Locate the cell with the specified text and output its [X, Y] center coordinate. 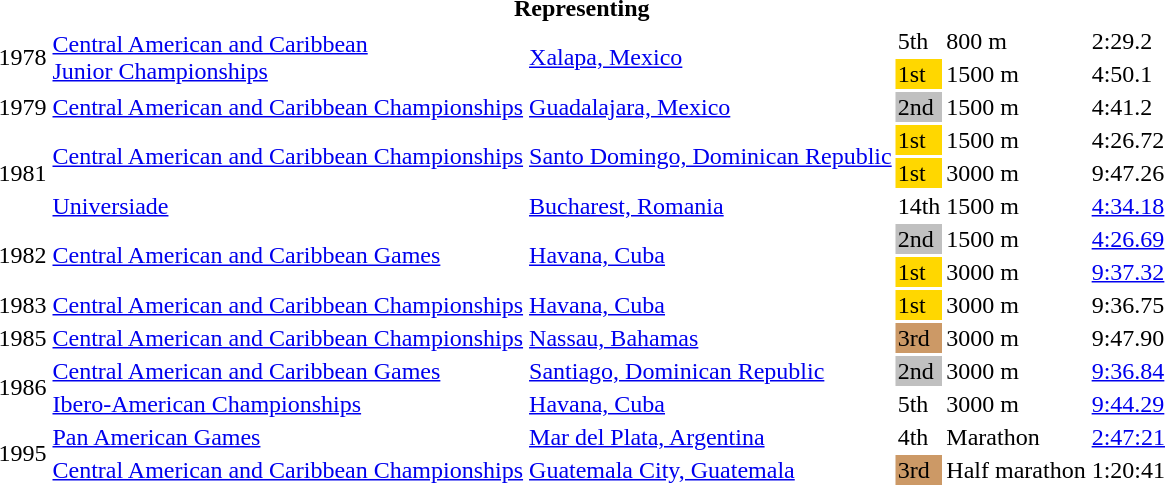
Nassau, Bahamas [711, 338]
Half marathon [1016, 470]
4th [919, 437]
Guatemala City, Guatemala [711, 470]
Bucharest, Romania [711, 206]
Pan American Games [288, 437]
Guadalajara, Mexico [711, 107]
Santo Domingo, Dominican Republic [711, 156]
Central American and CaribbeanJunior Championships [288, 58]
Universiade [288, 206]
Marathon [1016, 437]
Xalapa, Mexico [711, 58]
800 m [1016, 41]
Ibero-American Championships [288, 404]
Santiago, Dominican Republic [711, 371]
14th [919, 206]
Mar del Plata, Argentina [711, 437]
